Provide the [x, y] coordinate of the cell's center where the given text is located.  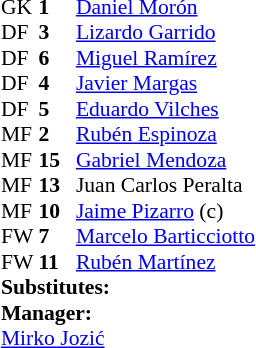
Rubén Espinoza [166, 135]
6 [57, 58]
Eduardo Vilches [166, 109]
3 [57, 33]
Lizardo Garrido [166, 33]
15 [57, 160]
Marcelo Barticciotto [166, 237]
2 [57, 135]
Javier Margas [166, 83]
Gabriel Mendoza [166, 160]
10 [57, 211]
Substitutes: [128, 287]
Miguel Ramírez [166, 58]
5 [57, 109]
4 [57, 83]
11 [57, 262]
Rubén Martínez [166, 262]
Juan Carlos Peralta [166, 185]
Manager: [128, 313]
Jaime Pizarro (c) [166, 211]
7 [57, 237]
13 [57, 185]
